For the text-containing cell, return its midpoint in [X, Y] coordinate format. 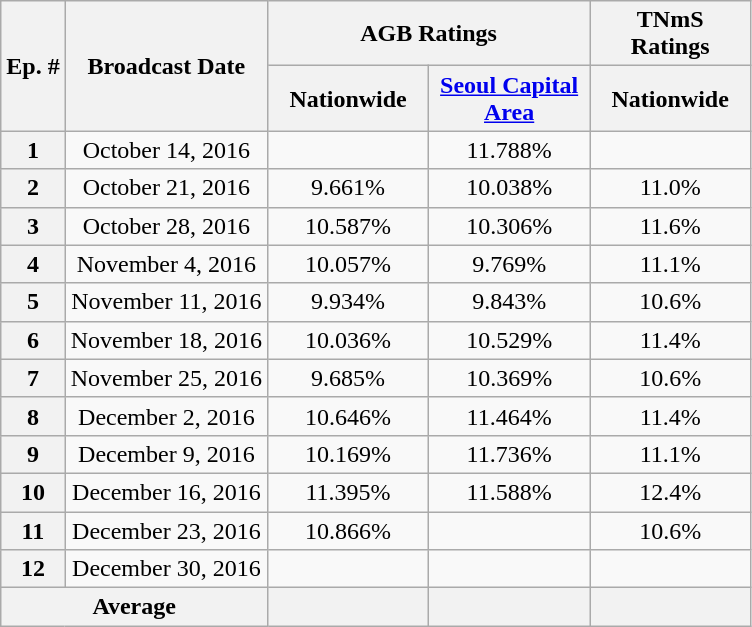
Broadcast Date [166, 66]
9.661% [348, 188]
November 4, 2016 [166, 264]
11.395% [348, 492]
4 [33, 264]
9 [33, 454]
TNmS Ratings [670, 34]
11.464% [510, 416]
AGB Ratings [429, 34]
November 18, 2016 [166, 340]
October 28, 2016 [166, 226]
11 [33, 531]
11.0% [670, 188]
November 11, 2016 [166, 302]
10.306% [510, 226]
9.843% [510, 302]
9.769% [510, 264]
10.866% [348, 531]
3 [33, 226]
12 [33, 569]
1 [33, 150]
10.038% [510, 188]
10.057% [348, 264]
December 9, 2016 [166, 454]
Average [134, 607]
November 25, 2016 [166, 378]
Ep. # [33, 66]
11.736% [510, 454]
11.6% [670, 226]
9.934% [348, 302]
October 14, 2016 [166, 150]
11.788% [510, 150]
December 30, 2016 [166, 569]
10.587% [348, 226]
6 [33, 340]
10 [33, 492]
Seoul Capital Area [510, 98]
5 [33, 302]
8 [33, 416]
10.169% [348, 454]
10.369% [510, 378]
10.646% [348, 416]
7 [33, 378]
December 16, 2016 [166, 492]
11.588% [510, 492]
2 [33, 188]
12.4% [670, 492]
10.036% [348, 340]
December 2, 2016 [166, 416]
10.529% [510, 340]
9.685% [348, 378]
December 23, 2016 [166, 531]
October 21, 2016 [166, 188]
